Extract the (X, Y) coordinate from the center of the cell holding the provided text.  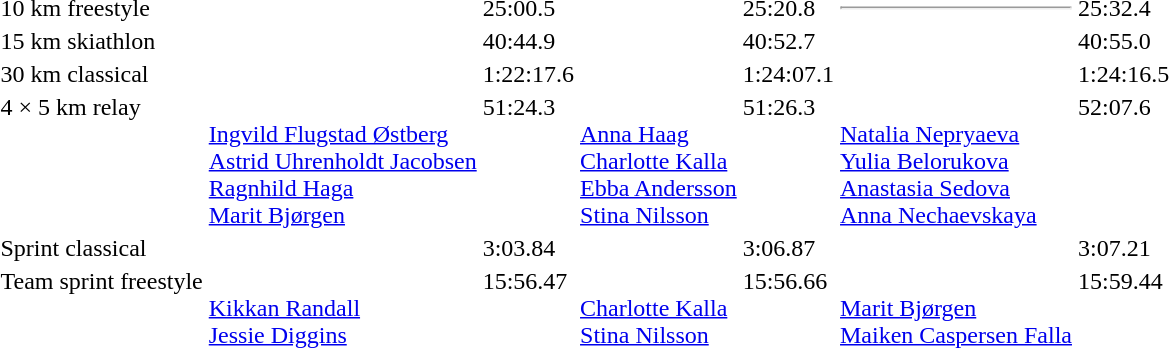
40:52.7 (788, 41)
3:06.87 (788, 248)
Natalia NepryaevaYulia BelorukovaAnastasia SedovaAnna Nechaevskaya (956, 161)
51:26.3 (788, 161)
3:03.84 (528, 248)
51:24.3 (528, 161)
1:22:17.6 (528, 74)
40:44.9 (528, 41)
1:24:07.1 (788, 74)
Ingvild Flugstad ØstbergAstrid Uhrenholdt JacobsenRagnhild HagaMarit Bjørgen (342, 161)
Anna HaagCharlotte KallaEbba AnderssonStina Nilsson (659, 161)
